Return (X, Y) of the center of cell containing provided text 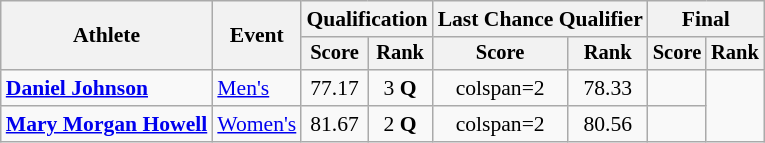
Last Chance Qualifier (540, 19)
78.33 (608, 88)
2 Q (400, 124)
Men's (256, 88)
Qualification (366, 19)
Athlete (107, 36)
Women's (256, 124)
81.67 (334, 124)
77.17 (334, 88)
3 Q (400, 88)
Final (706, 19)
Mary Morgan Howell (107, 124)
Daniel Johnson (107, 88)
Event (256, 36)
80.56 (608, 124)
